Output the [X, Y] coordinate of the center of the cell containing the given text.  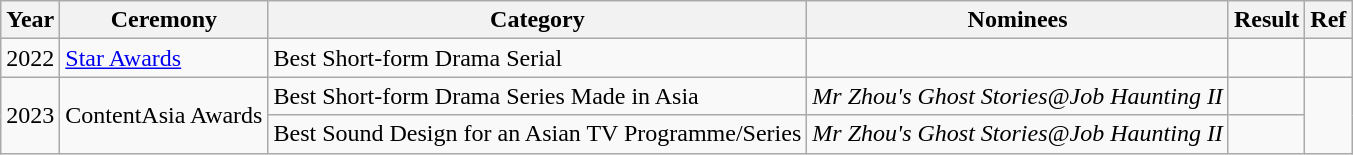
Category [538, 20]
ContentAsia Awards [164, 115]
Best Short-form Drama Serial [538, 58]
Nominees [1018, 20]
2023 [30, 115]
Year [30, 20]
2022 [30, 58]
Best Short-form Drama Series Made in Asia [538, 96]
Best Sound Design for an Asian TV Programme/Series [538, 134]
Result [1266, 20]
Ceremony [164, 20]
Star Awards [164, 58]
Ref [1328, 20]
